For the text-containing cell, return its midpoint in (X, Y) coordinate format. 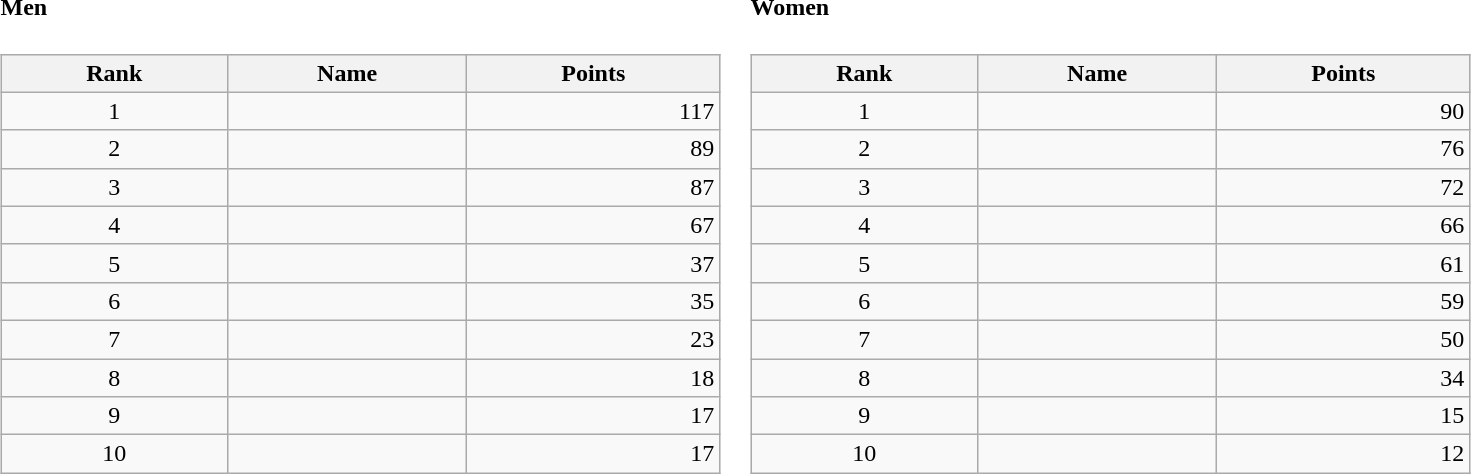
35 (594, 301)
23 (594, 339)
67 (594, 225)
90 (1344, 111)
117 (594, 111)
89 (594, 149)
15 (1344, 416)
37 (594, 263)
72 (1344, 187)
87 (594, 187)
34 (1344, 378)
12 (1344, 454)
66 (1344, 225)
59 (1344, 301)
50 (1344, 339)
61 (1344, 263)
76 (1344, 149)
18 (594, 378)
